Search for the cell housing the specified text and yield its [x, y] center coordinate. 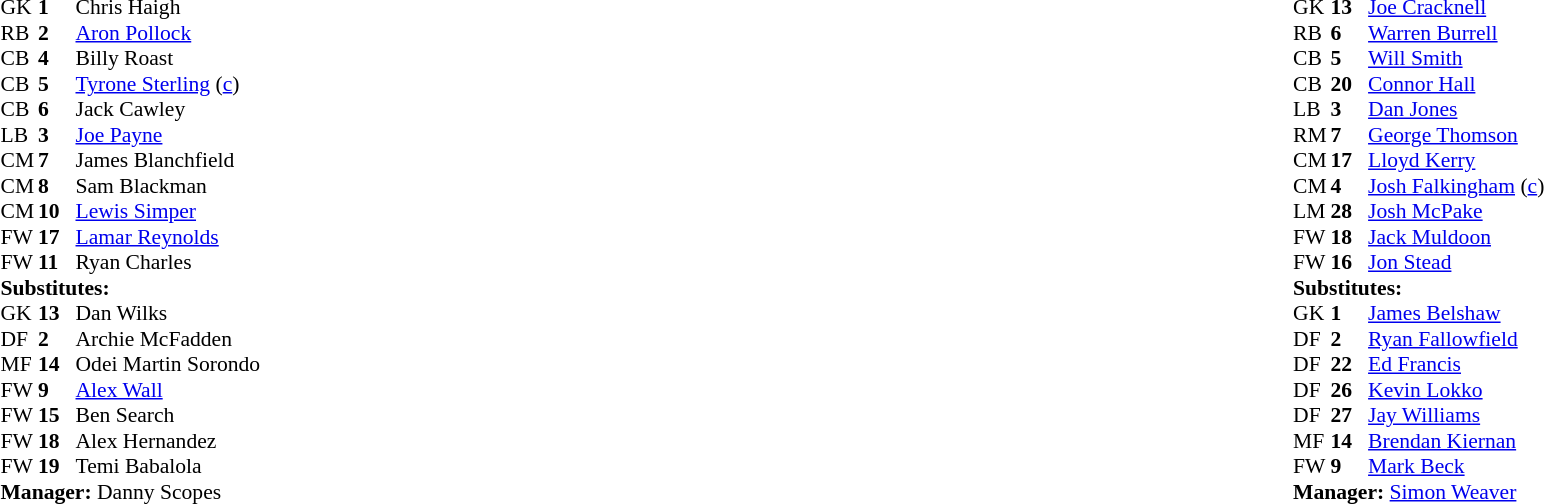
11 [57, 263]
Mark Beck [1456, 467]
10 [57, 211]
Josh McPake [1456, 211]
Ryan Charles [168, 263]
LM [1312, 211]
Alex Hernandez [168, 441]
Connor Hall [1456, 84]
Ben Search [168, 415]
Dan Jones [1456, 109]
15 [57, 415]
Jon Stead [1456, 263]
Archie McFadden [168, 339]
Joe Payne [168, 135]
20 [1350, 84]
Tyrone Sterling (c) [168, 84]
James Belshaw [1456, 313]
27 [1350, 415]
RM [1312, 135]
Jack Cawley [168, 109]
Sam Blackman [168, 186]
16 [1350, 263]
Josh Falkingham (c) [1456, 186]
19 [57, 467]
Brendan Kiernan [1456, 441]
1 [1350, 313]
George Thomson [1456, 135]
Ed Francis [1456, 365]
Lamar Reynolds [168, 237]
Lloyd Kerry [1456, 161]
Jay Williams [1456, 415]
Lewis Simper [168, 211]
Dan Wilks [168, 313]
Temi Babalola [168, 467]
28 [1350, 211]
Will Smith [1456, 59]
Aron Pollock [168, 33]
Warren Burrell [1456, 33]
Odei Martin Sorondo [168, 365]
James Blanchfield [168, 161]
26 [1350, 390]
Kevin Lokko [1456, 390]
8 [57, 186]
Alex Wall [168, 390]
22 [1350, 365]
Jack Muldoon [1456, 237]
Billy Roast [168, 59]
13 [57, 313]
Ryan Fallowfield [1456, 339]
